Search for the cell housing the specified text and yield its (x, y) center coordinate. 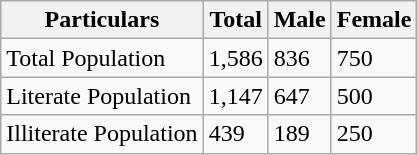
647 (300, 96)
250 (374, 134)
500 (374, 96)
Male (300, 20)
Female (374, 20)
Particulars (102, 20)
836 (300, 58)
750 (374, 58)
Illiterate Population (102, 134)
Literate Population (102, 96)
Total (236, 20)
Total Population (102, 58)
189 (300, 134)
1,586 (236, 58)
439 (236, 134)
1,147 (236, 96)
